From the cell containing the given text, extract its center point as (x, y) coordinate. 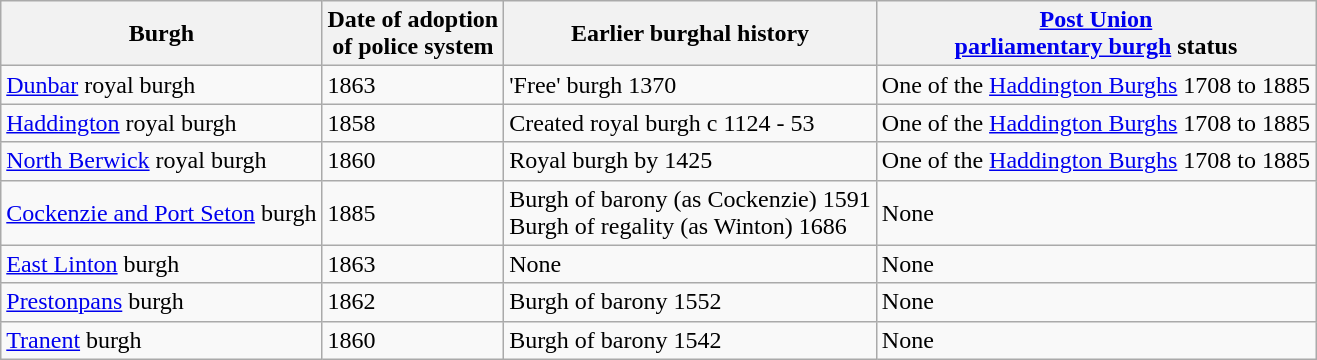
Dunbar royal burgh (162, 85)
Post Union parliamentary burgh status (1096, 34)
1885 (413, 212)
Burgh of barony (as Cockenzie) 1591 Burgh of regality (as Winton) 1686 (690, 212)
North Berwick royal burgh (162, 161)
Tranent burgh (162, 340)
Burgh of barony 1542 (690, 340)
Earlier burghal history (690, 34)
Created royal burgh c 1124 - 53 (690, 123)
'Free' burgh 1370 (690, 85)
1862 (413, 302)
Cockenzie and Port Seton burgh (162, 212)
Royal burgh by 1425 (690, 161)
1858 (413, 123)
Date of adoption of police system (413, 34)
Burgh of barony 1552 (690, 302)
Burgh (162, 34)
East Linton burgh (162, 264)
Haddington royal burgh (162, 123)
Prestonpans burgh (162, 302)
